Scan for the cell matching the given text and deliver its [x, y] coordinate at center. 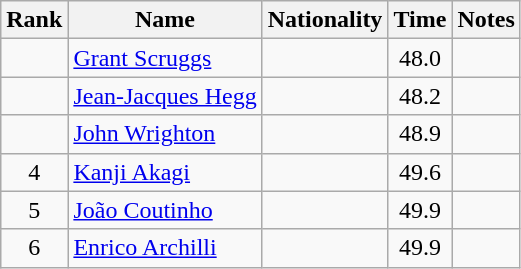
Grant Scruggs [165, 58]
John Wrighton [165, 134]
6 [34, 248]
Rank [34, 20]
48.0 [420, 58]
Notes [486, 20]
4 [34, 172]
Kanji Akagi [165, 172]
Jean-Jacques Hegg [165, 96]
Nationality [325, 20]
Time [420, 20]
Enrico Archilli [165, 248]
49.6 [420, 172]
5 [34, 210]
48.2 [420, 96]
João Coutinho [165, 210]
Name [165, 20]
48.9 [420, 134]
